Search for the cell housing the specified text and yield its (x, y) center coordinate. 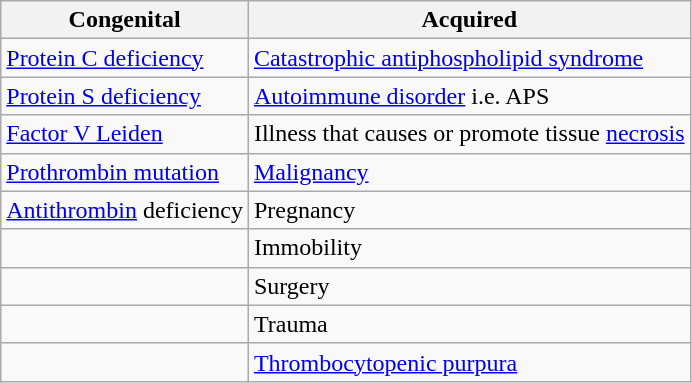
Protein S deficiency (125, 96)
Thrombocytopenic purpura (469, 362)
Autoimmune disorder i.e. APS (469, 96)
Protein C deficiency (125, 58)
Antithrombin deficiency (125, 210)
Prothrombin mutation (125, 172)
Catastrophic antiphospholipid syndrome (469, 58)
Surgery (469, 286)
Congenital (125, 20)
Immobility (469, 248)
Acquired (469, 20)
Malignancy (469, 172)
Trauma (469, 324)
Factor V Leiden (125, 134)
Pregnancy (469, 210)
Illness that causes or promote tissue necrosis (469, 134)
